Pinpoint the cell where the given text exists, returning its (X, Y) midpoint coordinate. 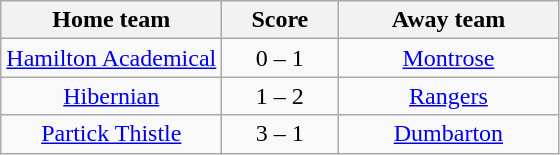
Home team (112, 20)
1 – 2 (280, 96)
3 – 1 (280, 134)
Dumbarton (448, 134)
Hamilton Academical (112, 58)
Rangers (448, 96)
Score (280, 20)
0 – 1 (280, 58)
Montrose (448, 58)
Away team (448, 20)
Hibernian (112, 96)
Partick Thistle (112, 134)
